Extract the [x, y] coordinate from the center of the cell holding the provided text.  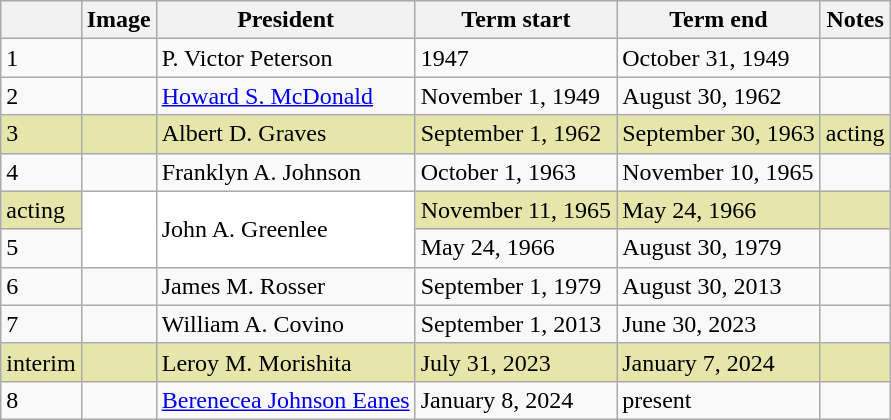
P. Victor Peterson [286, 58]
November 10, 1965 [719, 172]
William A. Covino [286, 324]
1 [41, 58]
January 8, 2024 [516, 400]
January 7, 2024 [719, 362]
4 [41, 172]
September 1, 2013 [516, 324]
John A. Greenlee [286, 229]
June 30, 2023 [719, 324]
Berenecea Johnson Eanes [286, 400]
1947 [516, 58]
August 30, 2013 [719, 286]
Term start [516, 20]
Image [118, 20]
James M. Rosser [286, 286]
President [286, 20]
August 30, 1979 [719, 248]
present [719, 400]
September 1, 1979 [516, 286]
7 [41, 324]
Franklyn A. Johnson [286, 172]
6 [41, 286]
October 31, 1949 [719, 58]
August 30, 1962 [719, 96]
Howard S. McDonald [286, 96]
interim [41, 362]
Albert D. Graves [286, 134]
July 31, 2023 [516, 362]
Leroy M. Morishita [286, 362]
September 30, 1963 [719, 134]
October 1, 1963 [516, 172]
3 [41, 134]
Term end [719, 20]
8 [41, 400]
September 1, 1962 [516, 134]
5 [41, 248]
November 1, 1949 [516, 96]
November 11, 1965 [516, 210]
Notes [855, 20]
2 [41, 96]
